Find where the given text appears and provide that cell's center as (X, Y) coordinate. 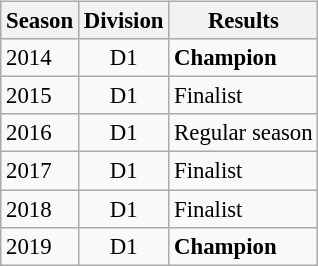
Division (123, 21)
Regular season (244, 133)
2015 (40, 96)
Results (244, 21)
2016 (40, 133)
2018 (40, 209)
2017 (40, 171)
2014 (40, 58)
Season (40, 21)
2019 (40, 246)
